Return (X, Y) of the center of cell containing provided text 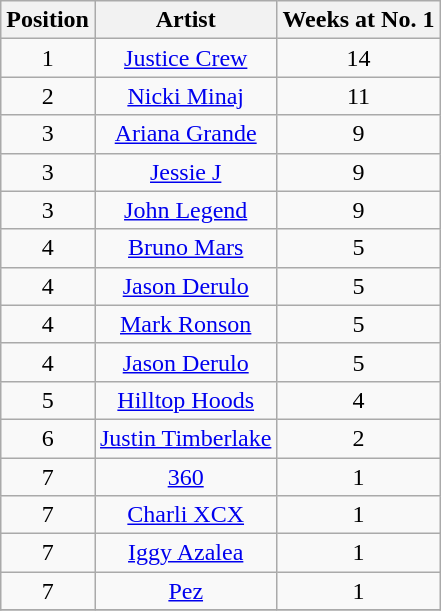
Pez (185, 591)
6 (48, 438)
Justin Timberlake (185, 438)
11 (358, 96)
Jessie J (185, 172)
Mark Ronson (185, 324)
Position (48, 20)
John Legend (185, 210)
Bruno Mars (185, 248)
Hilltop Hoods (185, 400)
360 (185, 477)
Charli XCX (185, 515)
Justice Crew (185, 58)
Nicki Minaj (185, 96)
Ariana Grande (185, 134)
Weeks at No. 1 (358, 20)
Iggy Azalea (185, 553)
14 (358, 58)
Artist (185, 20)
